From the cell containing the given text, extract its center point as (x, y) coordinate. 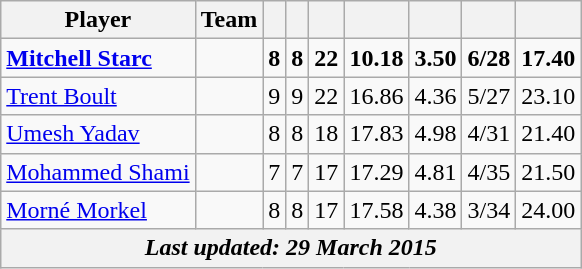
24.00 (548, 210)
4.36 (436, 96)
Mohammed Shami (98, 172)
4.98 (436, 134)
Umesh Yadav (98, 134)
Morné Morkel (98, 210)
17.83 (376, 134)
4/31 (489, 134)
5/27 (489, 96)
17.58 (376, 210)
3.50 (436, 58)
21.40 (548, 134)
10.18 (376, 58)
Mitchell Starc (98, 58)
18 (326, 134)
4.38 (436, 210)
16.86 (376, 96)
6/28 (489, 58)
Player (98, 20)
Team (229, 20)
21.50 (548, 172)
17.29 (376, 172)
23.10 (548, 96)
Last updated: 29 March 2015 (291, 248)
4/35 (489, 172)
4.81 (436, 172)
17.40 (548, 58)
3/34 (489, 210)
Trent Boult (98, 96)
